Search for the cell housing the specified text and yield its (X, Y) center coordinate. 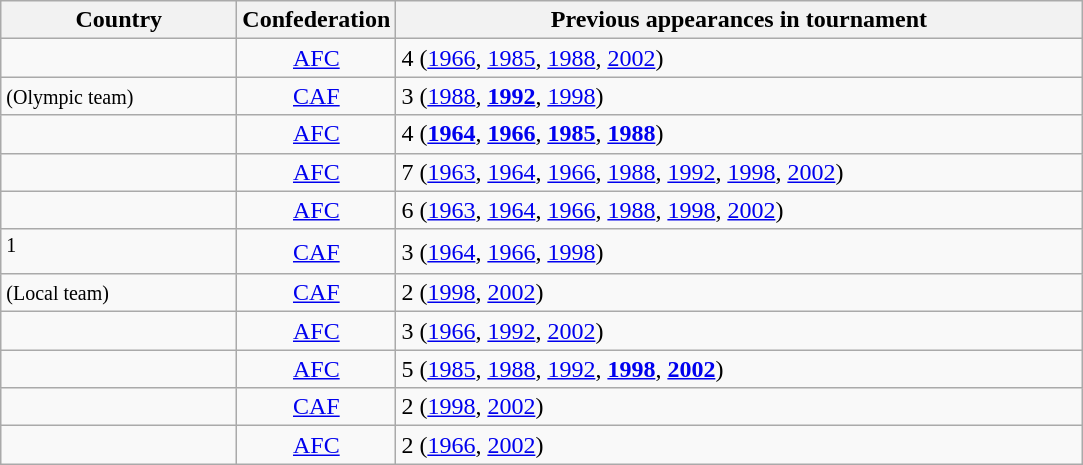
3 (1964, 1966, 1998) (739, 252)
Country (119, 20)
(Olympic team) (119, 96)
2 (1966, 2002) (739, 445)
7 (1963, 1964, 1966, 1988, 1992, 1998, 2002) (739, 172)
1 (119, 252)
3 (1988, 1992, 1998) (739, 96)
4 (1966, 1985, 1988, 2002) (739, 58)
4 (1964, 1966, 1985, 1988) (739, 134)
5 (1985, 1988, 1992, 1998, 2002) (739, 369)
(Local team) (119, 293)
Confederation (316, 20)
3 (1966, 1992, 2002) (739, 331)
Previous appearances in tournament (739, 20)
6 (1963, 1964, 1966, 1988, 1998, 2002) (739, 210)
